Search for the cell housing the specified text and yield its [x, y] center coordinate. 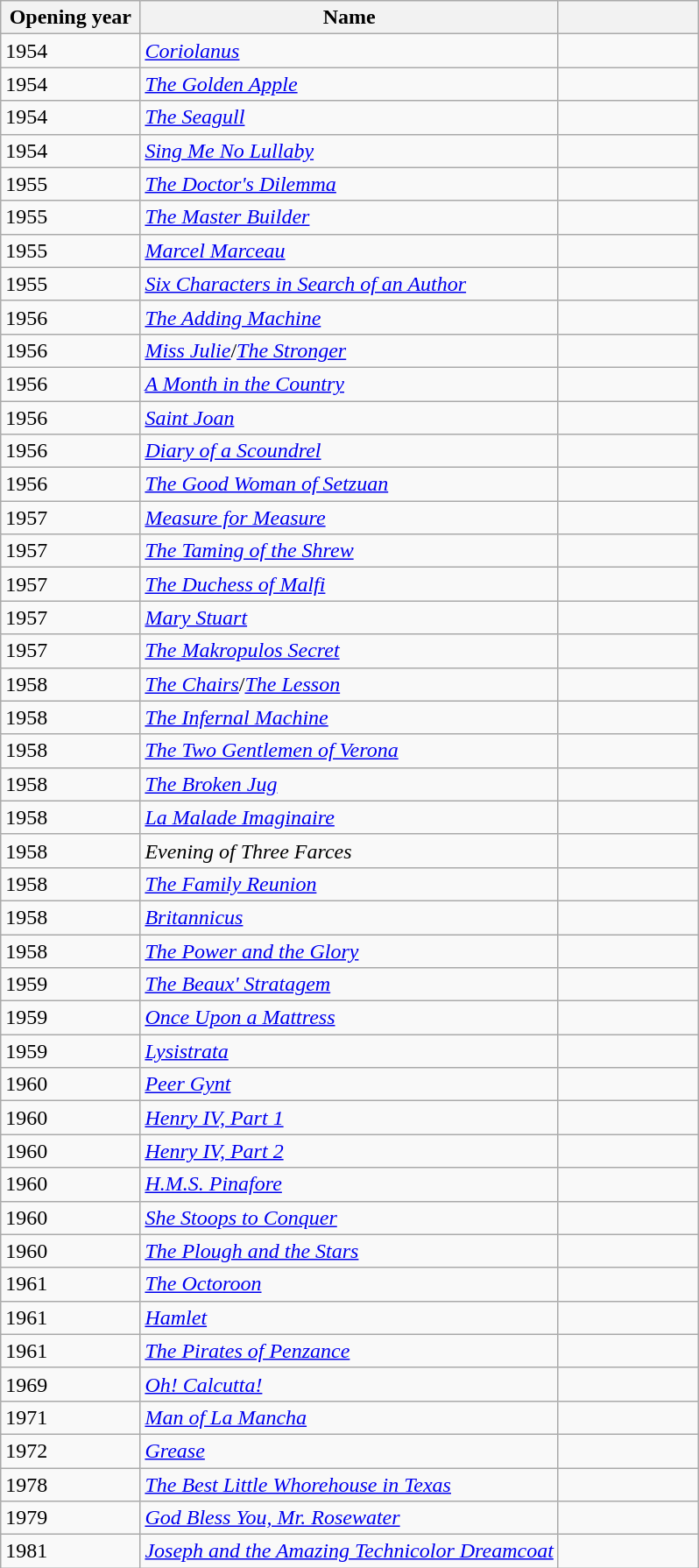
Six Characters in Search of an Author [349, 284]
1969 [70, 1384]
The Family Reunion [349, 884]
H.M.S. Pinafore [349, 1184]
Mary Stuart [349, 618]
Grease [349, 1451]
1978 [70, 1485]
The Octoroon [349, 1284]
The Chairs/The Lesson [349, 684]
The Good Woman of Setzuan [349, 484]
The Master Builder [349, 217]
The Broken Jug [349, 784]
Name [349, 18]
Miss Julie/The Stronger [349, 350]
Lysistrata [349, 1051]
The Infernal Machine [349, 717]
The Two Gentlemen of Verona [349, 751]
The Adding Machine [349, 317]
God Bless You, Mr. Rosewater [349, 1518]
Sing Me No Lullaby [349, 151]
Man of La Mancha [349, 1417]
The Pirates of Penzance [349, 1351]
Saint Joan [349, 418]
1972 [70, 1451]
Henry IV, Part 1 [349, 1118]
The Makropulos Secret [349, 651]
Opening year [70, 18]
A Month in the Country [349, 384]
The Beaux' Stratagem [349, 985]
Joseph and the Amazing Technicolor Dreamcoat [349, 1551]
Peer Gynt [349, 1084]
The Seagull [349, 117]
1979 [70, 1518]
The Best Little Whorehouse in Texas [349, 1485]
Once Upon a Mattress [349, 1018]
Evening of Three Farces [349, 851]
Oh! Calcutta! [349, 1384]
Coriolanus [349, 51]
Marcel Marceau [349, 251]
The Taming of the Shrew [349, 551]
The Doctor's Dilemma [349, 184]
Hamlet [349, 1317]
The Golden Apple [349, 84]
1981 [70, 1551]
The Duchess of Malfi [349, 584]
The Power and the Glory [349, 950]
Diary of a Scoundrel [349, 451]
Measure for Measure [349, 518]
Britannicus [349, 917]
1971 [70, 1417]
The Plough and the Stars [349, 1251]
La Malade Imaginaire [349, 817]
Henry IV, Part 2 [349, 1151]
She Stoops to Conquer [349, 1218]
